For the text-containing cell, return its midpoint in [X, Y] coordinate format. 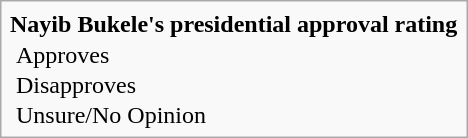
Nayib Bukele's presidential approval rating [234, 24]
Disapproves [234, 86]
Unsure/No Opinion [234, 116]
Approves [234, 56]
